Return [x, y] of the center of cell containing provided text 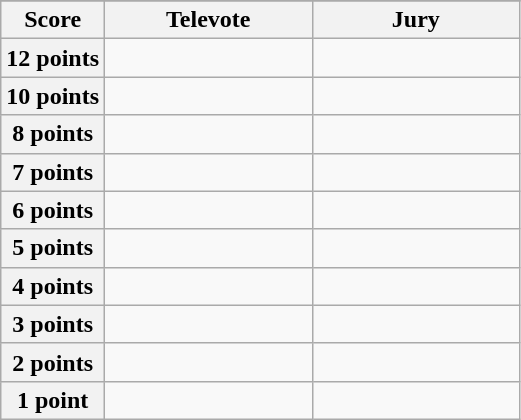
5 points [53, 248]
Score [53, 20]
8 points [53, 134]
Televote [209, 20]
Jury [416, 20]
7 points [53, 172]
6 points [53, 210]
4 points [53, 286]
2 points [53, 362]
1 point [53, 400]
10 points [53, 96]
3 points [53, 324]
12 points [53, 58]
